From the cell containing the given text, extract its center point as [x, y] coordinate. 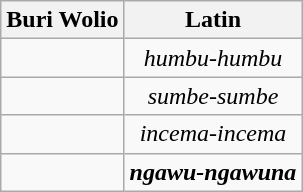
humbu-humbu [213, 58]
sumbe-sumbe [213, 96]
Buri Wolio [62, 20]
incema-incema [213, 134]
ngawu-ngawuna [213, 172]
Latin [213, 20]
